From the cell containing the given text, extract its center point as (X, Y) coordinate. 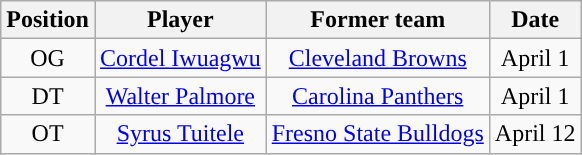
Cordel Iwuagwu (180, 58)
Former team (378, 20)
Walter Palmore (180, 96)
Carolina Panthers (378, 96)
OT (48, 134)
Syrus Tuitele (180, 134)
April 12 (535, 134)
Cleveland Browns (378, 58)
Date (535, 20)
OG (48, 58)
DT (48, 96)
Position (48, 20)
Fresno State Bulldogs (378, 134)
Player (180, 20)
